Pinpoint the cell where the given text exists, returning its [X, Y] midpoint coordinate. 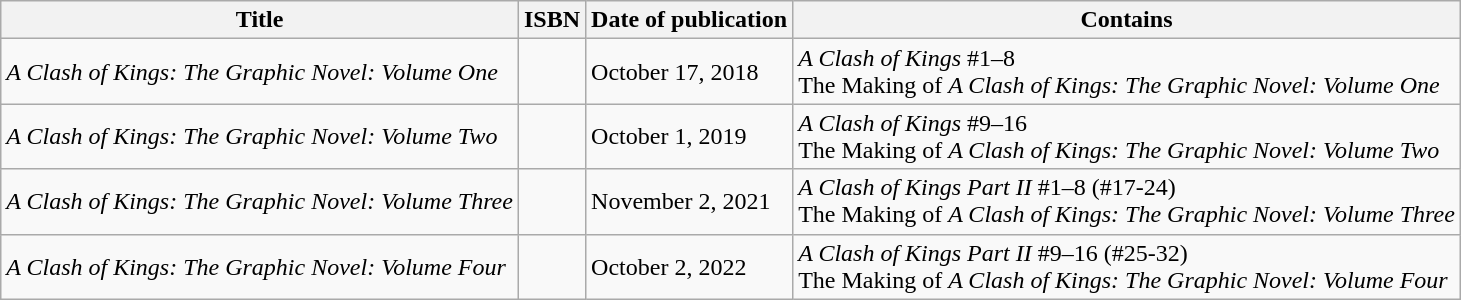
A Clash of Kings #1–8The Making of A Clash of Kings: The Graphic Novel: Volume One [1127, 72]
ISBN [552, 20]
Contains [1127, 20]
October 17, 2018 [690, 72]
A Clash of Kings #9–16The Making of A Clash of Kings: The Graphic Novel: Volume Two [1127, 136]
Title [260, 20]
A Clash of Kings: The Graphic Novel: Volume Three [260, 202]
A Clash of Kings Part II #1–8 (#17-24)The Making of A Clash of Kings: The Graphic Novel: Volume Three [1127, 202]
A Clash of Kings: The Graphic Novel: Volume One [260, 72]
October 1, 2019 [690, 136]
A Clash of Kings: The Graphic Novel: Volume Four [260, 266]
November 2, 2021 [690, 202]
A Clash of Kings: The Graphic Novel: Volume Two [260, 136]
October 2, 2022 [690, 266]
Date of publication [690, 20]
A Clash of Kings Part II #9–16 (#25-32)The Making of A Clash of Kings: The Graphic Novel: Volume Four [1127, 266]
